Pinpoint the cell where the given text exists, returning its (X, Y) midpoint coordinate. 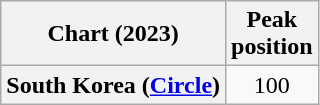
100 (272, 85)
South Korea (Circle) (114, 85)
Peakposition (272, 34)
Chart (2023) (114, 34)
